Identify which cell holds the provided text, then report its [X, Y] central coordinate. 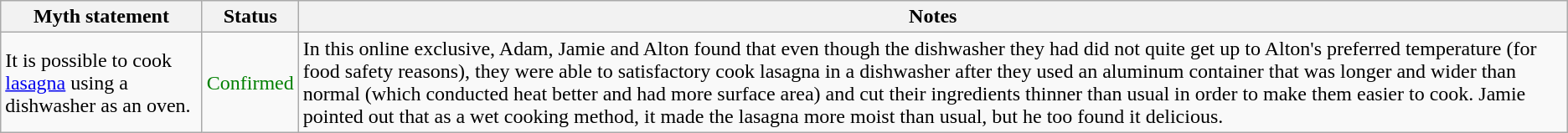
Confirmed [250, 82]
Notes [933, 17]
Status [250, 17]
Myth statement [101, 17]
It is possible to cook lasagna using a dishwasher as an oven. [101, 82]
